Locate the cell with the specified text and output its [x, y] center coordinate. 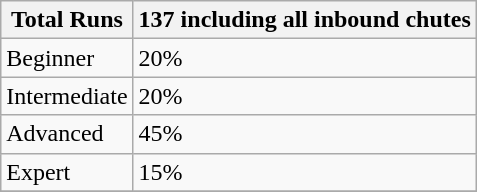
137 including all inbound chutes [304, 20]
15% [304, 172]
Total Runs [67, 20]
45% [304, 134]
Advanced [67, 134]
Intermediate [67, 96]
Beginner [67, 58]
Expert [67, 172]
